Output the (x, y) coordinate of the center of the cell containing the given text.  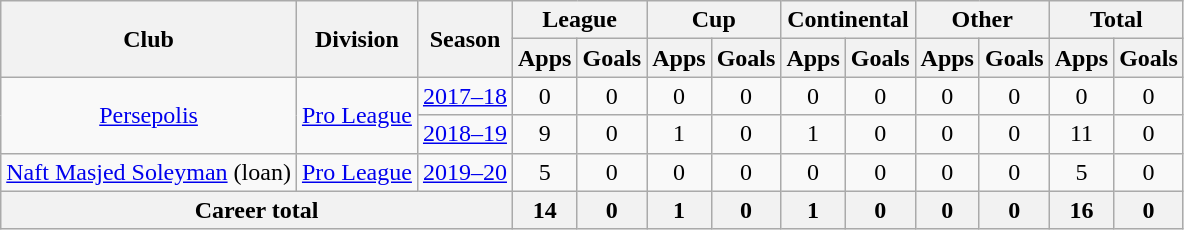
Naft Masjed Soleyman (loan) (149, 172)
2018–19 (464, 134)
Total (1116, 20)
Season (464, 39)
Cup (714, 20)
16 (1081, 210)
14 (545, 210)
Career total (257, 210)
2017–18 (464, 96)
2019–20 (464, 172)
9 (545, 134)
11 (1081, 134)
Persepolis (149, 115)
Other (982, 20)
Division (356, 39)
Continental (848, 20)
Club (149, 39)
League (580, 20)
